Extract the [x, y] coordinate from the center of the cell holding the provided text.  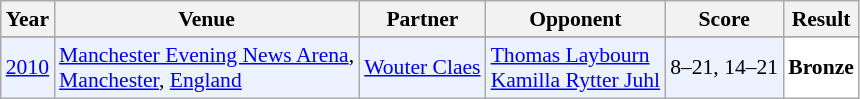
8–21, 14–21 [724, 68]
Year [28, 19]
Thomas Laybourn Kamilla Rytter Juhl [576, 68]
Score [724, 19]
Wouter Claes [422, 68]
Partner [422, 19]
2010 [28, 68]
Opponent [576, 19]
Venue [206, 19]
Result [821, 19]
Bronze [821, 68]
Manchester Evening News Arena,Manchester, England [206, 68]
